Pinpoint the cell where the given text exists, returning its (x, y) midpoint coordinate. 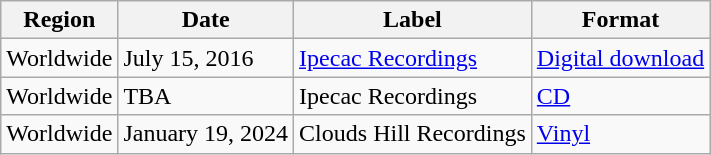
July 15, 2016 (206, 58)
Digital download (620, 58)
January 19, 2024 (206, 134)
Label (413, 20)
Vinyl (620, 134)
Format (620, 20)
Region (60, 20)
Clouds Hill Recordings (413, 134)
Date (206, 20)
CD (620, 96)
TBA (206, 96)
